Locate the cell with the specified text and output its (X, Y) center coordinate. 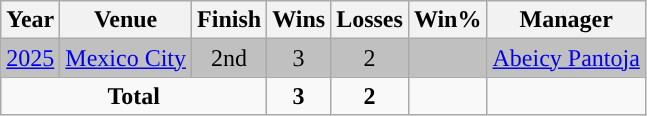
Year (30, 20)
Finish (230, 20)
Mexico City (126, 58)
Abeicy Pantoja (566, 58)
Total (134, 96)
2nd (230, 58)
Wins (299, 20)
Win% (448, 20)
Manager (566, 20)
2025 (30, 58)
Losses (370, 20)
Venue (126, 20)
